Locate the cell with the specified text and output its [X, Y] center coordinate. 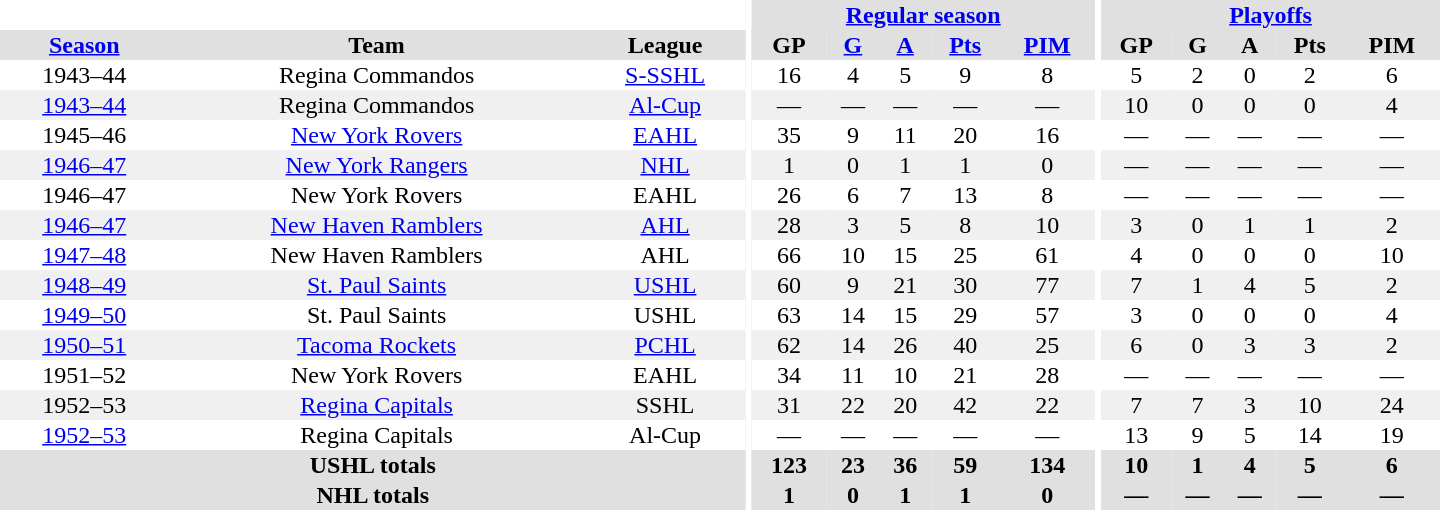
23 [853, 465]
1949–50 [84, 315]
NHL [666, 165]
66 [789, 255]
40 [965, 345]
1947–48 [84, 255]
1951–52 [84, 375]
Team [376, 45]
New York Rangers [376, 165]
1945–46 [84, 135]
24 [1392, 405]
35 [789, 135]
Playoffs [1270, 15]
USHL totals [372, 465]
77 [1047, 285]
31 [789, 405]
134 [1047, 465]
19 [1392, 435]
123 [789, 465]
League [666, 45]
29 [965, 315]
S-SSHL [666, 75]
61 [1047, 255]
57 [1047, 315]
Season [84, 45]
SSHL [666, 405]
63 [789, 315]
59 [965, 465]
34 [789, 375]
1950–51 [84, 345]
Regular season [923, 15]
42 [965, 405]
PCHL [666, 345]
NHL totals [372, 495]
1948–49 [84, 285]
60 [789, 285]
30 [965, 285]
62 [789, 345]
Tacoma Rockets [376, 345]
36 [905, 465]
